Detect which cell encompasses the target text, then output its (x, y) center coordinate. 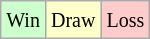
Loss (126, 20)
Win (24, 20)
Draw (72, 20)
